From the cell containing the given text, extract its center point as [x, y] coordinate. 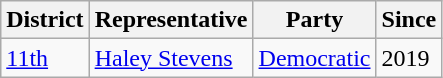
Democratic [314, 58]
Party [314, 20]
Since [409, 20]
District [45, 20]
2019 [409, 58]
Representative [171, 20]
11th [45, 58]
Haley Stevens [171, 58]
